Locate the cell with the specified text and output its [X, Y] center coordinate. 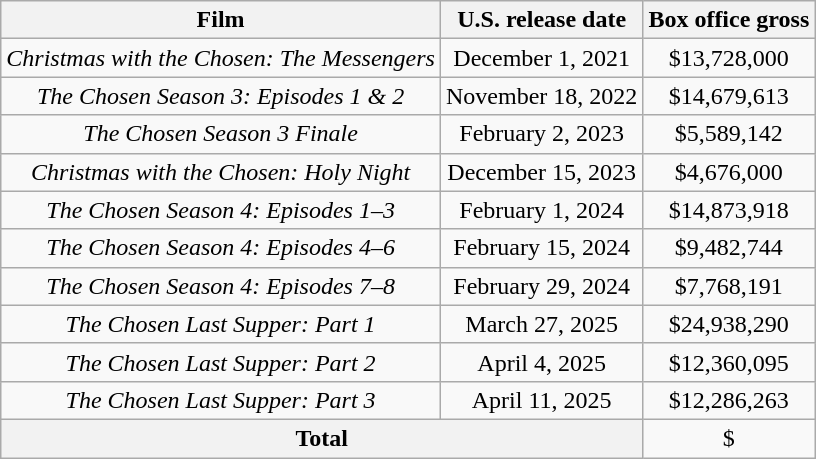
The Chosen Last Supper: Part 1 [221, 324]
February 29, 2024 [541, 286]
U.S. release date [541, 20]
$4,676,000 [729, 172]
The Chosen Last Supper: Part 3 [221, 400]
$12,286,263 [729, 400]
$24,938,290 [729, 324]
$9,482,744 [729, 248]
February 15, 2024 [541, 248]
$7,768,191 [729, 286]
Christmas with the Chosen: Holy Night [221, 172]
The Chosen Season 3 Finale [221, 134]
November 18, 2022 [541, 96]
March 27, 2025 [541, 324]
April 11, 2025 [541, 400]
$13,728,000 [729, 58]
The Chosen Season 3: Episodes 1 & 2 [221, 96]
$12,360,095 [729, 362]
The Chosen Season 4: Episodes 1–3 [221, 210]
$ [729, 438]
$14,873,918 [729, 210]
December 15, 2023 [541, 172]
Total [322, 438]
The Chosen Season 4: Episodes 7–8 [221, 286]
Film [221, 20]
Christmas with the Chosen: The Messengers [221, 58]
$5,589,142 [729, 134]
Box office gross [729, 20]
February 2, 2023 [541, 134]
December 1, 2021 [541, 58]
The Chosen Last Supper: Part 2 [221, 362]
February 1, 2024 [541, 210]
$14,679,613 [729, 96]
April 4, 2025 [541, 362]
The Chosen Season 4: Episodes 4–6 [221, 248]
